Find where the given text appears and provide that cell's center as [x, y] coordinate. 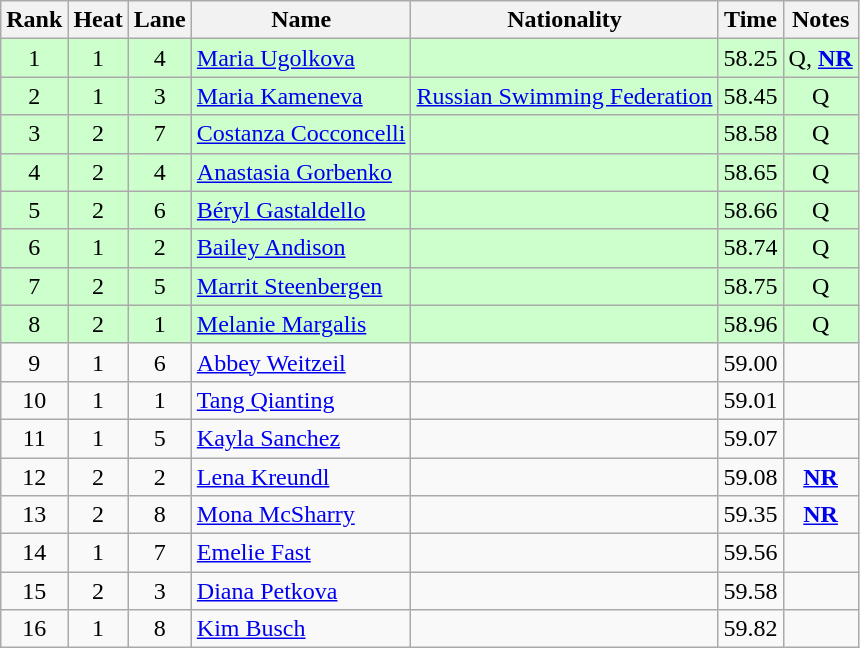
Time [750, 20]
13 [34, 515]
Mona McSharry [301, 515]
Emelie Fast [301, 553]
Russian Swimming Federation [564, 96]
58.74 [750, 248]
59.56 [750, 553]
Nationality [564, 20]
Lena Kreundl [301, 477]
Lane [160, 20]
58.66 [750, 210]
58.65 [750, 172]
Kim Busch [301, 629]
59.00 [750, 362]
16 [34, 629]
14 [34, 553]
Béryl Gastaldello [301, 210]
Rank [34, 20]
59.07 [750, 438]
59.35 [750, 515]
Maria Kameneva [301, 96]
Name [301, 20]
Diana Petkova [301, 591]
Kayla Sanchez [301, 438]
59.82 [750, 629]
Marrit Steenbergen [301, 286]
58.58 [750, 134]
Q, NR [820, 58]
12 [34, 477]
9 [34, 362]
Melanie Margalis [301, 324]
59.01 [750, 400]
59.08 [750, 477]
10 [34, 400]
59.58 [750, 591]
Abbey Weitzeil [301, 362]
Anastasia Gorbenko [301, 172]
Heat [98, 20]
58.45 [750, 96]
Costanza Cocconcelli [301, 134]
Notes [820, 20]
15 [34, 591]
58.25 [750, 58]
Maria Ugolkova [301, 58]
58.75 [750, 286]
11 [34, 438]
58.96 [750, 324]
Bailey Andison [301, 248]
Tang Qianting [301, 400]
